Search for the cell housing the specified text and yield its (X, Y) center coordinate. 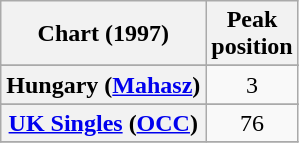
UK Singles (OCC) (104, 123)
3 (252, 85)
Chart (1997) (104, 34)
Hungary (Mahasz) (104, 85)
76 (252, 123)
Peakposition (252, 34)
